Locate the cell with the specified text and output its [x, y] center coordinate. 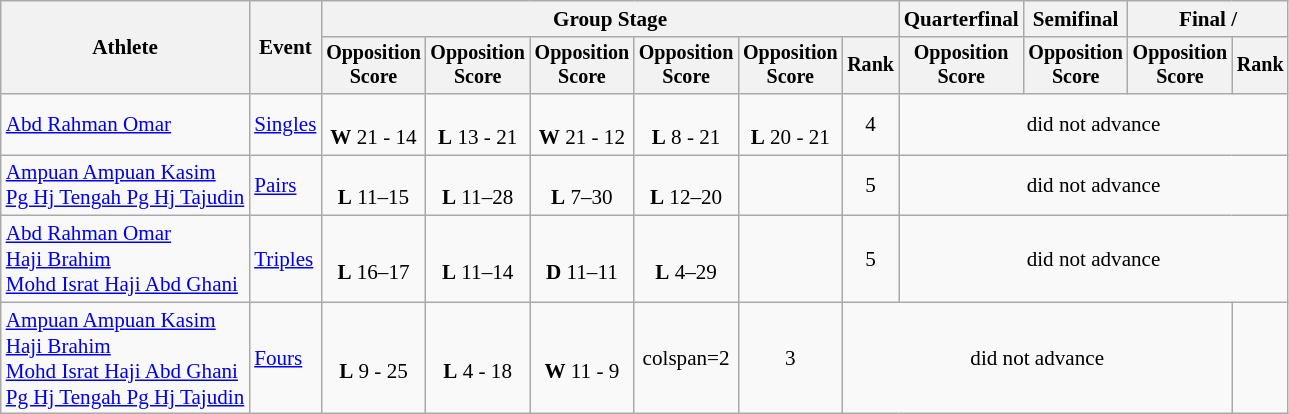
Group Stage [610, 18]
L 4–29 [686, 259]
Abd Rahman Omar [125, 124]
L 11–14 [478, 259]
4 [870, 124]
Abd Rahman OmarHaji BrahimMohd Israt Haji Abd Ghani [125, 259]
L 9 - 25 [373, 358]
colspan=2 [686, 358]
D 11–11 [582, 259]
L 11–28 [478, 186]
Quarterfinal [962, 18]
L 7–30 [582, 186]
Ampuan Ampuan KasimHaji BrahimMohd Israt Haji Abd GhaniPg Hj Tengah Pg Hj Tajudin [125, 358]
3 [790, 358]
Pairs [285, 186]
W 21 - 12 [582, 124]
Fours [285, 358]
L 8 - 21 [686, 124]
L 20 - 21 [790, 124]
L 16–17 [373, 259]
L 4 - 18 [478, 358]
L 11–15 [373, 186]
Final / [1208, 18]
Athlete [125, 48]
Singles [285, 124]
Ampuan Ampuan KasimPg Hj Tengah Pg Hj Tajudin [125, 186]
W 11 - 9 [582, 358]
L 13 - 21 [478, 124]
Event [285, 48]
Triples [285, 259]
W 21 - 14 [373, 124]
Semifinal [1076, 18]
L 12–20 [686, 186]
